Extract the (x, y) coordinate from the center of the cell holding the provided text.  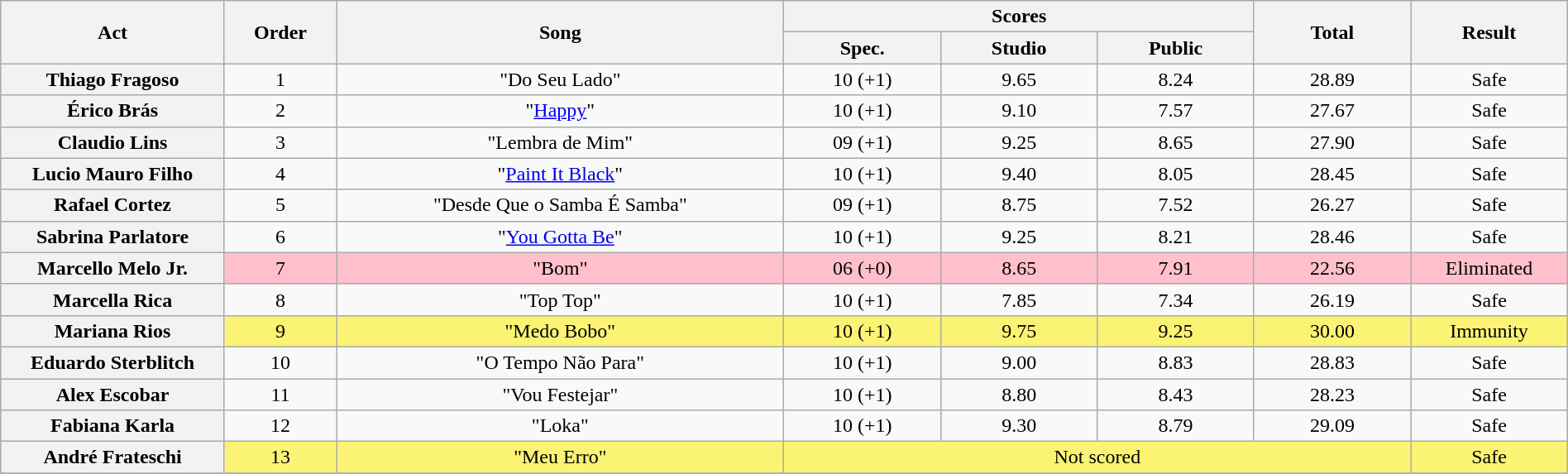
"Paint It Black" (561, 174)
26.19 (1331, 299)
Thiago Fragoso (112, 79)
1 (280, 79)
8.79 (1176, 426)
9.10 (1019, 111)
8.05 (1176, 174)
Studio (1019, 48)
4 (280, 174)
"You Gotta Be" (561, 237)
8.43 (1176, 395)
"Desde Que o Samba É Samba" (561, 205)
Sabrina Parlatore (112, 237)
11 (280, 395)
7.57 (1176, 111)
7.52 (1176, 205)
7.85 (1019, 299)
8.24 (1176, 79)
"Do Seu Lado" (561, 79)
9.65 (1019, 79)
Immunity (1489, 331)
9.75 (1019, 331)
Song (561, 32)
8.83 (1176, 362)
28.83 (1331, 362)
27.67 (1331, 111)
9.30 (1019, 426)
Result (1489, 32)
"Bom" (561, 268)
8.21 (1176, 237)
"Loka" (561, 426)
8 (280, 299)
8.80 (1019, 395)
Not scored (1097, 457)
Scores (1019, 17)
Spec. (862, 48)
28.23 (1331, 395)
28.89 (1331, 79)
26.27 (1331, 205)
André Frateschi (112, 457)
Claudio Lins (112, 142)
"Medo Bobo" (561, 331)
"Vou Festejar" (561, 395)
Marcella Rica (112, 299)
Order (280, 32)
6 (280, 237)
5 (280, 205)
9.00 (1019, 362)
Fabiana Karla (112, 426)
22.56 (1331, 268)
"Top Top" (561, 299)
7.34 (1176, 299)
Lucio Mauro Filho (112, 174)
Public (1176, 48)
Mariana Rios (112, 331)
"Happy" (561, 111)
Eliminated (1489, 268)
12 (280, 426)
"Meu Erro" (561, 457)
"O Tempo Não Para" (561, 362)
3 (280, 142)
9.40 (1019, 174)
7.91 (1176, 268)
10 (280, 362)
Total (1331, 32)
8.75 (1019, 205)
Eduardo Sterblitch (112, 362)
13 (280, 457)
Rafael Cortez (112, 205)
9 (280, 331)
30.00 (1331, 331)
06 (+0) (862, 268)
Marcello Melo Jr. (112, 268)
28.46 (1331, 237)
7 (280, 268)
27.90 (1331, 142)
29.09 (1331, 426)
Érico Brás (112, 111)
"Lembra de Mim" (561, 142)
Act (112, 32)
2 (280, 111)
Alex Escobar (112, 395)
28.45 (1331, 174)
